From the cell containing the given text, extract its center point as [x, y] coordinate. 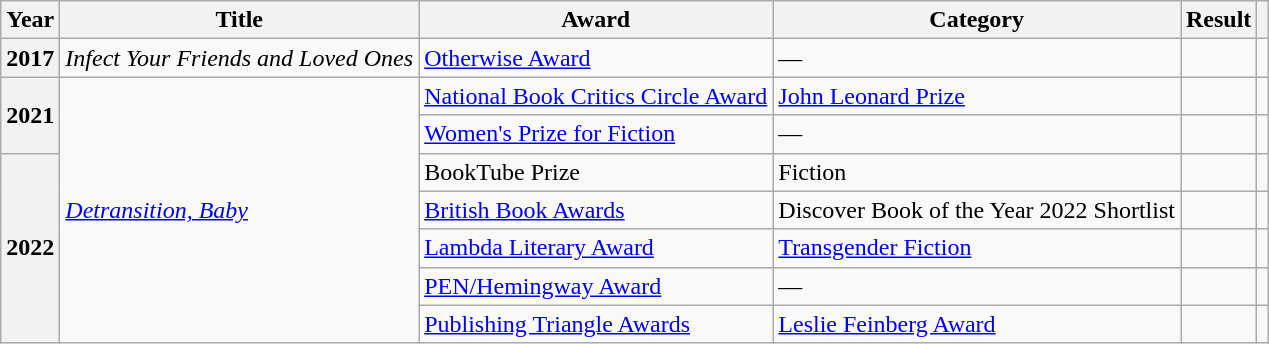
2017 [30, 58]
Women's Prize for Fiction [596, 134]
Leslie Feinberg Award [977, 324]
Lambda Literary Award [596, 248]
PEN/Hemingway Award [596, 286]
Award [596, 20]
Infect Your Friends and Loved Ones [240, 58]
Year [30, 20]
British Book Awards [596, 210]
National Book Critics Circle Award [596, 96]
2021 [30, 115]
Detransition, Baby [240, 210]
Title [240, 20]
Fiction [977, 172]
Category [977, 20]
BookTube Prize [596, 172]
John Leonard Prize [977, 96]
Discover Book of the Year 2022 Shortlist [977, 210]
2022 [30, 248]
Publishing Triangle Awards [596, 324]
Result [1218, 20]
Transgender Fiction [977, 248]
Otherwise Award [596, 58]
